Extract the [X, Y] coordinate from the center of the cell holding the provided text.  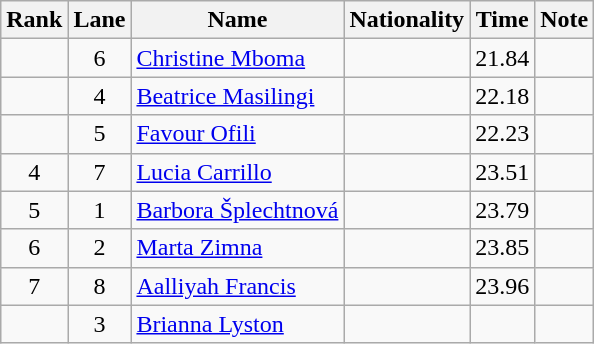
22.18 [502, 96]
Barbora Šplechtnová [238, 210]
Marta Zimna [238, 248]
Lane [100, 20]
Nationality [407, 20]
Aalliyah Francis [238, 286]
23.51 [502, 172]
Favour Ofili [238, 134]
21.84 [502, 58]
3 [100, 324]
Rank [34, 20]
23.85 [502, 248]
23.79 [502, 210]
8 [100, 286]
Beatrice Masilingi [238, 96]
Brianna Lyston [238, 324]
Time [502, 20]
23.96 [502, 286]
Name [238, 20]
Note [564, 20]
2 [100, 248]
1 [100, 210]
22.23 [502, 134]
Christine Mboma [238, 58]
Lucia Carrillo [238, 172]
